Find where the given text appears and provide that cell's center as (X, Y) coordinate. 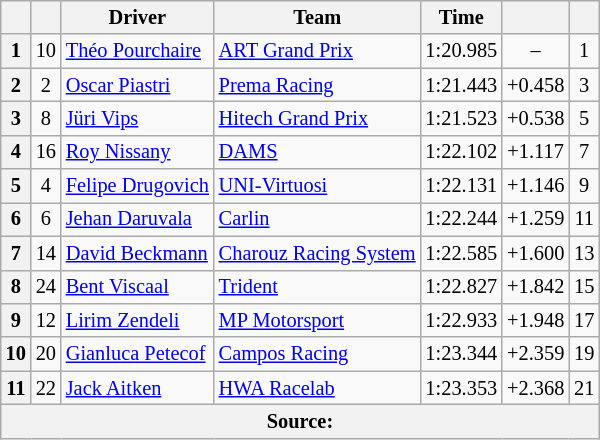
20 (46, 354)
Bent Viscaal (138, 287)
14 (46, 253)
1:20.985 (462, 51)
21 (584, 388)
MP Motorsport (318, 320)
24 (46, 287)
Gianluca Petecof (138, 354)
Roy Nissany (138, 152)
+1.600 (536, 253)
13 (584, 253)
Prema Racing (318, 85)
1:21.443 (462, 85)
DAMS (318, 152)
Trident (318, 287)
1:23.344 (462, 354)
David Beckmann (138, 253)
Source: (300, 421)
Charouz Racing System (318, 253)
19 (584, 354)
+1.117 (536, 152)
Felipe Drugovich (138, 186)
12 (46, 320)
+0.458 (536, 85)
17 (584, 320)
1:22.585 (462, 253)
+1.842 (536, 287)
Hitech Grand Prix (318, 118)
+1.146 (536, 186)
1:22.244 (462, 219)
Lirim Zendeli (138, 320)
Oscar Piastri (138, 85)
+0.538 (536, 118)
1:22.131 (462, 186)
1:21.523 (462, 118)
Campos Racing (318, 354)
1:22.102 (462, 152)
Jehan Daruvala (138, 219)
1:22.933 (462, 320)
+1.948 (536, 320)
Théo Pourchaire (138, 51)
+2.359 (536, 354)
Driver (138, 17)
– (536, 51)
16 (46, 152)
Team (318, 17)
+1.259 (536, 219)
Carlin (318, 219)
HWA Racelab (318, 388)
+2.368 (536, 388)
1:23.353 (462, 388)
15 (584, 287)
1:22.827 (462, 287)
Jüri Vips (138, 118)
Jack Aitken (138, 388)
Time (462, 17)
UNI-Virtuosi (318, 186)
ART Grand Prix (318, 51)
22 (46, 388)
